Search for the cell housing the specified text and yield its [X, Y] center coordinate. 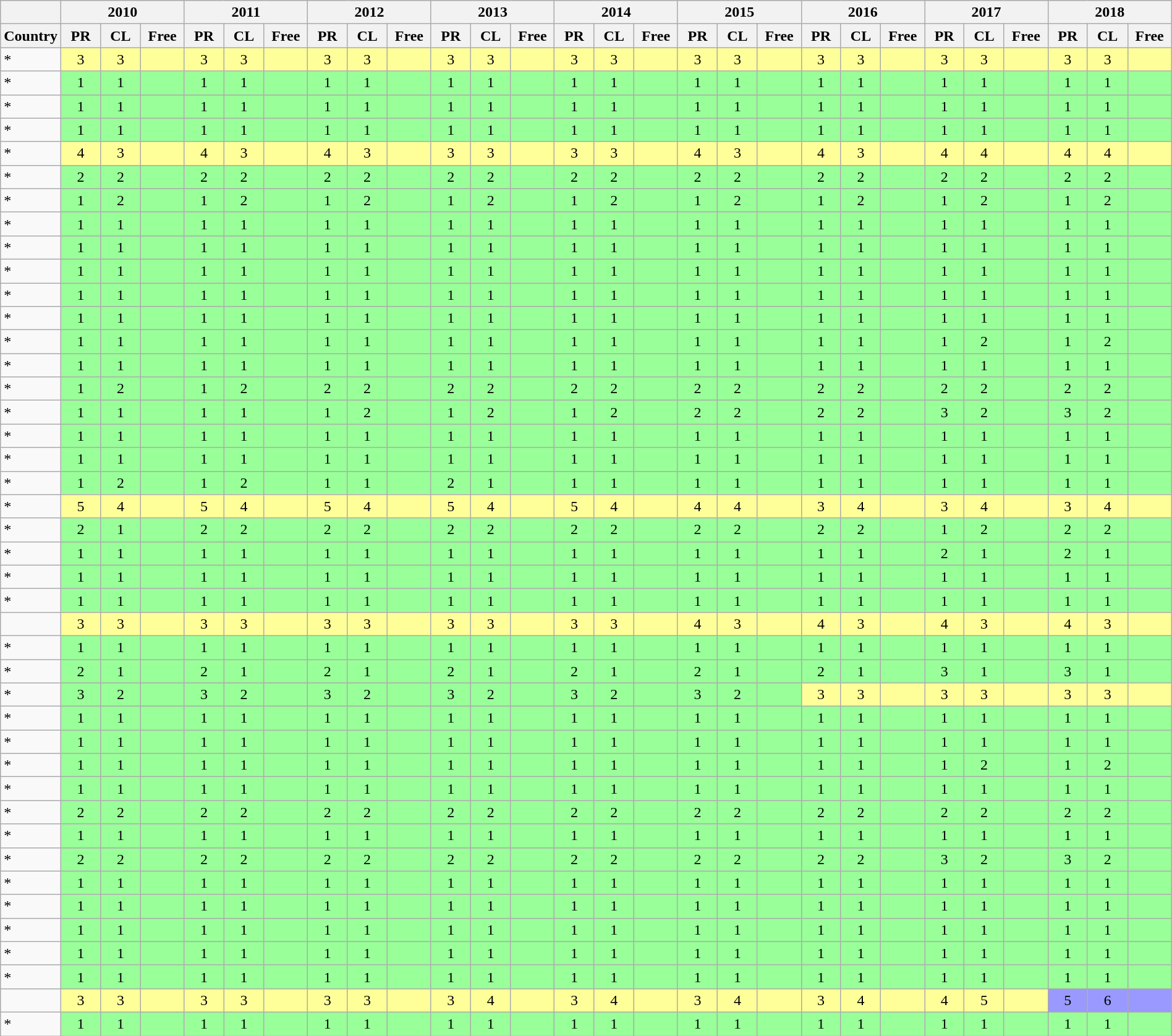
2012 [370, 12]
Country [31, 36]
2017 [987, 12]
2013 [493, 12]
2016 [863, 12]
2011 [246, 12]
6 [1108, 1000]
2010 [122, 12]
2015 [739, 12]
2014 [616, 12]
2018 [1110, 12]
